For the text-containing cell, return its midpoint in (x, y) coordinate format. 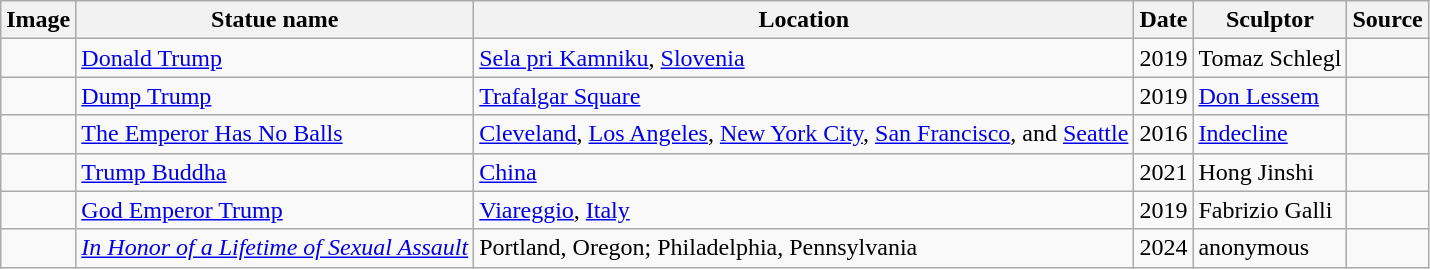
Location (804, 20)
Hong Jinshi (1270, 172)
In Honor of a Lifetime of Sexual Assault (275, 248)
Fabrizio Galli (1270, 210)
2024 (1164, 248)
Donald Trump (275, 58)
Sculptor (1270, 20)
Cleveland, Los Angeles, New York City, San Francisco, and Seattle (804, 134)
Sela pri Kamniku, Slovenia (804, 58)
2021 (1164, 172)
anonymous (1270, 248)
China (804, 172)
Indecline (1270, 134)
2016 (1164, 134)
God Emperor Trump (275, 210)
The Emperor Has No Balls (275, 134)
Image (38, 20)
Dump Trump (275, 96)
Portland, Oregon; Philadelphia, Pennsylvania (804, 248)
Source (1388, 20)
Trafalgar Square (804, 96)
Statue name (275, 20)
Date (1164, 20)
Viareggio, Italy (804, 210)
Trump Buddha (275, 172)
Tomaz Schlegl (1270, 58)
Don Lessem (1270, 96)
